Return (x, y) of the center of cell containing provided text 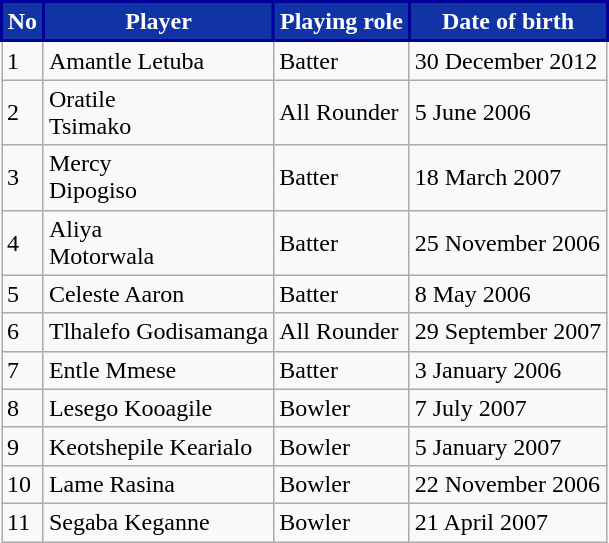
Keotshepile Kearialo (158, 446)
Tlhalefo Godisamanga (158, 332)
5 January 2007 (508, 446)
8 (23, 408)
6 (23, 332)
2 (23, 112)
25 November 2006 (508, 242)
3 January 2006 (508, 370)
10 (23, 484)
No (23, 22)
Lesego Kooagile (158, 408)
Player (158, 22)
AliyaMotorwala (158, 242)
Playing role (342, 22)
4 (23, 242)
Lame Rasina (158, 484)
30 December 2012 (508, 60)
Entle Mmese (158, 370)
MercyDipogiso (158, 178)
22 November 2006 (508, 484)
3 (23, 178)
8 May 2006 (508, 294)
21 April 2007 (508, 522)
7 (23, 370)
11 (23, 522)
9 (23, 446)
Celeste Aaron (158, 294)
Amantle Letuba (158, 60)
Segaba Keganne (158, 522)
5 (23, 294)
1 (23, 60)
18 March 2007 (508, 178)
29 September 2007 (508, 332)
5 June 2006 (508, 112)
OratileTsimako (158, 112)
Date of birth (508, 22)
7 July 2007 (508, 408)
